Capture the cell that displays the provided text and extract its (x, y) central coordinate. 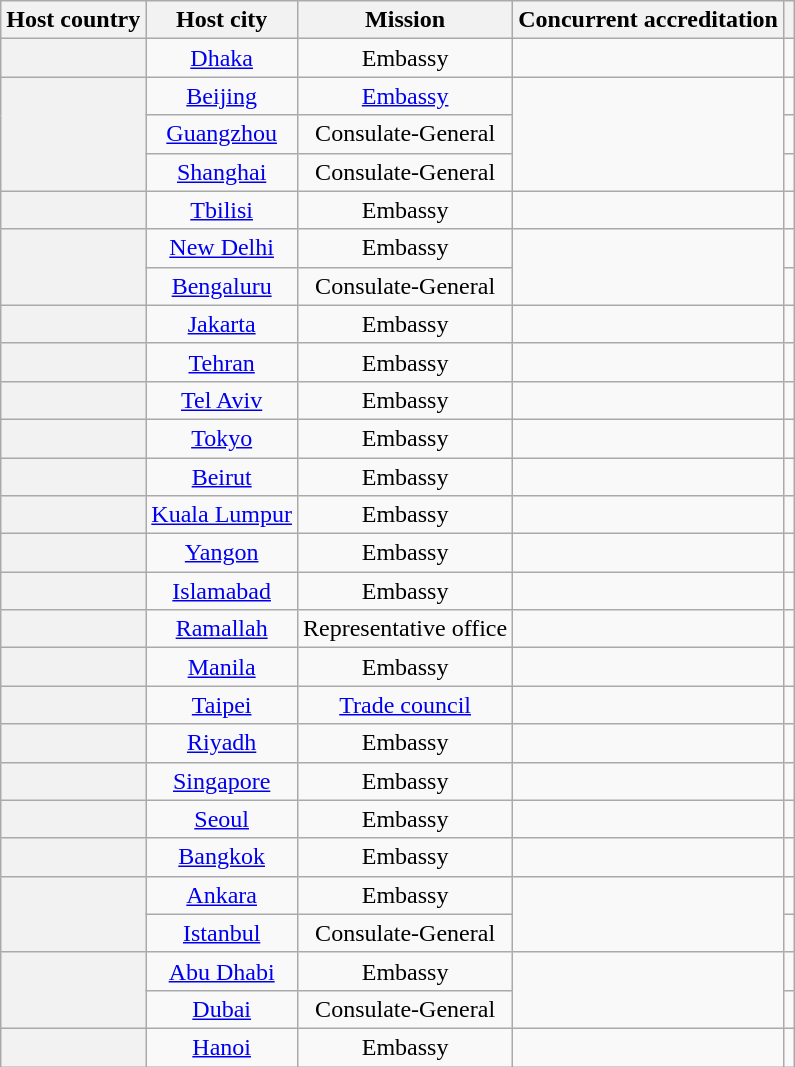
Istanbul (222, 933)
Representative office (404, 629)
Mission (404, 20)
Hanoi (222, 1047)
Taipei (222, 705)
Kuala Lumpur (222, 515)
Host city (222, 20)
Tokyo (222, 438)
Jakarta (222, 324)
New Delhi (222, 248)
Singapore (222, 781)
Beijing (222, 96)
Tehran (222, 362)
Concurrent accreditation (648, 20)
Abu Dhabi (222, 971)
Beirut (222, 477)
Riyadh (222, 743)
Islamabad (222, 591)
Ramallah (222, 629)
Seoul (222, 819)
Bangkok (222, 857)
Bengaluru (222, 286)
Shanghai (222, 172)
Manila (222, 667)
Ankara (222, 895)
Dubai (222, 1009)
Tbilisi (222, 210)
Guangzhou (222, 134)
Yangon (222, 553)
Trade council (404, 705)
Dhaka (222, 58)
Tel Aviv (222, 400)
Host country (74, 20)
